Output the (X, Y) coordinate of the center of the cell containing the given text.  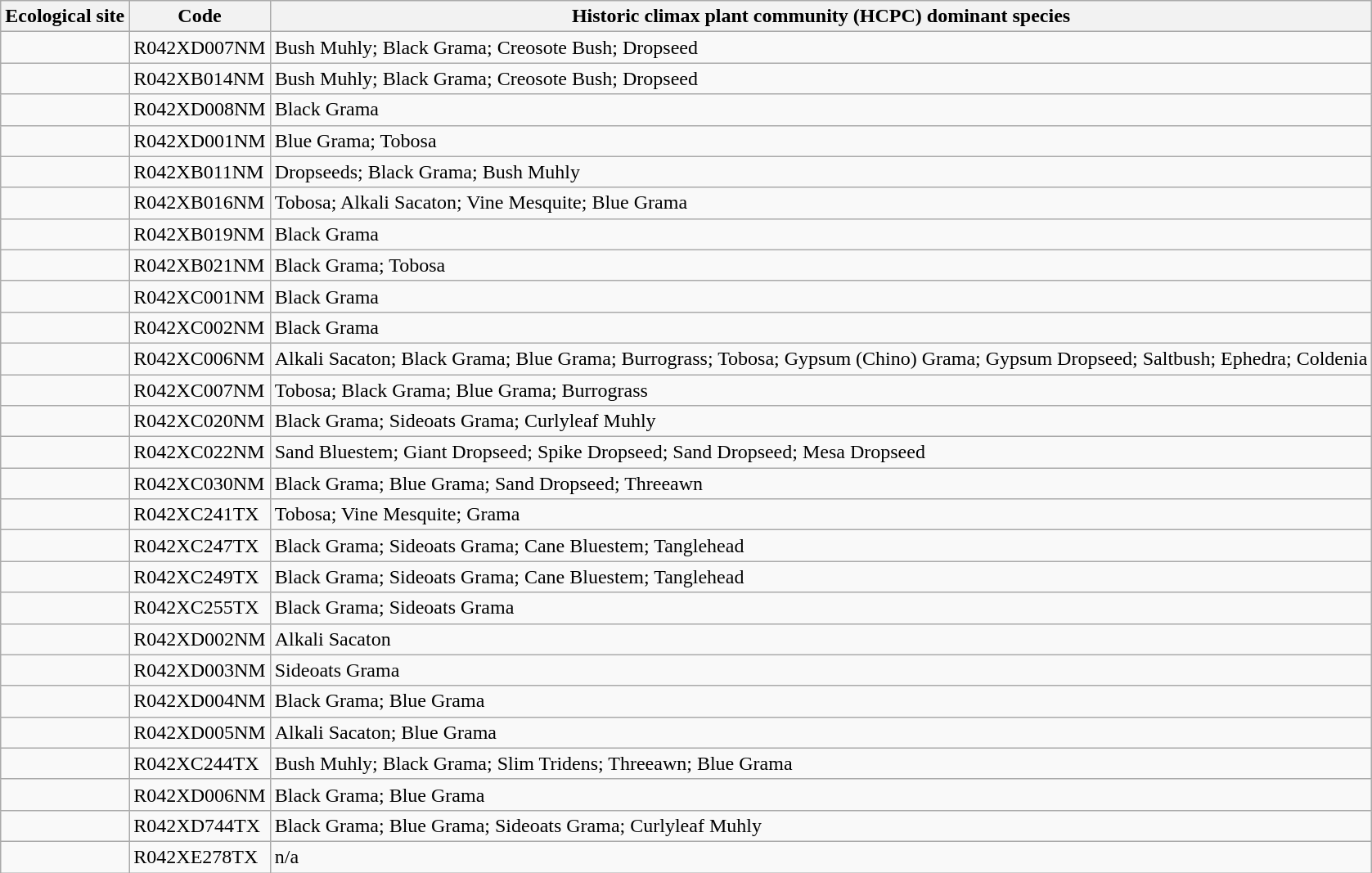
Sideoats Grama (821, 670)
Black Grama; Tobosa (821, 265)
Dropseeds; Black Grama; Bush Muhly (821, 172)
R042XC255TX (200, 608)
R042XC244TX (200, 763)
R042XE278TX (200, 857)
R042XC006NM (200, 358)
R042XB021NM (200, 265)
R042XD007NM (200, 47)
R042XD008NM (200, 110)
R042XB016NM (200, 203)
R042XC001NM (200, 296)
R042XC007NM (200, 390)
R042XC241TX (200, 515)
R042XB019NM (200, 234)
Blue Grama; Tobosa (821, 141)
R042XD005NM (200, 732)
Bush Muhly; Black Grama; Slim Tridens; Threeawn; Blue Grama (821, 763)
Tobosa; Black Grama; Blue Grama; Burrograss (821, 390)
R042XD004NM (200, 701)
R042XD744TX (200, 826)
R042XD006NM (200, 794)
Black Grama; Blue Grama; Sand Dropseed; Threeawn (821, 484)
R042XD001NM (200, 141)
R042XC020NM (200, 421)
R042XB014NM (200, 79)
Black Grama; Sideoats Grama; Curlyleaf Muhly (821, 421)
R042XD003NM (200, 670)
Code (200, 16)
Tobosa; Alkali Sacaton; Vine Mesquite; Blue Grama (821, 203)
R042XC249TX (200, 577)
Alkali Sacaton (821, 639)
R042XC002NM (200, 327)
R042XD002NM (200, 639)
Black Grama; Blue Grama; Sideoats Grama; Curlyleaf Muhly (821, 826)
n/a (821, 857)
R042XC030NM (200, 484)
R042XC022NM (200, 452)
R042XB011NM (200, 172)
Black Grama; Sideoats Grama (821, 608)
Alkali Sacaton; Black Grama; Blue Grama; Burrograss; Tobosa; Gypsum (Chino) Grama; Gypsum Dropseed; Saltbush; Ephedra; Coldenia (821, 358)
Sand Bluestem; Giant Dropseed; Spike Dropseed; Sand Dropseed; Mesa Dropseed (821, 452)
Historic climax plant community (HCPC) dominant species (821, 16)
R042XC247TX (200, 546)
Alkali Sacaton; Blue Grama (821, 732)
Ecological site (65, 16)
Tobosa; Vine Mesquite; Grama (821, 515)
